Identify which cell holds the provided text, then report its (x, y) central coordinate. 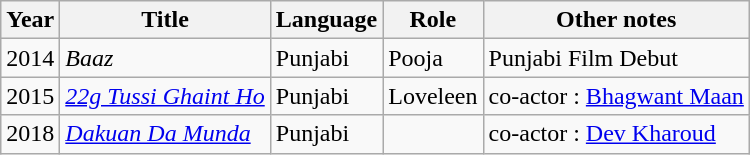
co-actor : Bhagwant Maan (616, 96)
Other notes (616, 20)
2018 (30, 134)
Role (433, 20)
Pooja (433, 58)
Punjabi Film Debut (616, 58)
2015 (30, 96)
Title (165, 20)
Language (326, 20)
Dakuan Da Munda (165, 134)
Baaz (165, 58)
22g Tussi Ghaint Ho (165, 96)
Year (30, 20)
2014 (30, 58)
co-actor : Dev Kharoud (616, 134)
Loveleen (433, 96)
